Pinpoint the cell where the given text exists, returning its (x, y) midpoint coordinate. 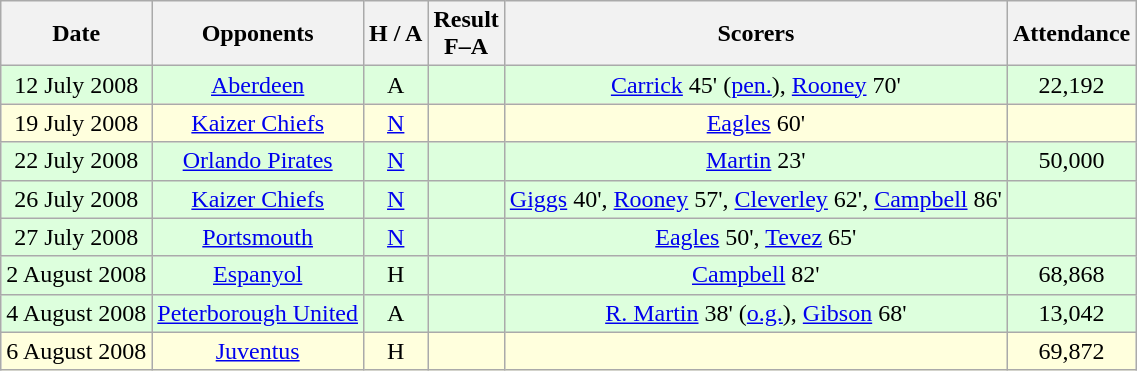
22,192 (1071, 85)
Eagles 50', Tevez 65' (756, 237)
Portsmouth (258, 237)
12 July 2008 (76, 85)
69,872 (1071, 351)
4 August 2008 (76, 313)
Giggs 40', Rooney 57', Cleverley 62', Campbell 86' (756, 199)
22 July 2008 (76, 161)
Carrick 45' (pen.), Rooney 70' (756, 85)
50,000 (1071, 161)
Espanyol (258, 275)
H / A (396, 34)
Scorers (756, 34)
Martin 23' (756, 161)
Campbell 82' (756, 275)
ResultF–A (466, 34)
68,868 (1071, 275)
Eagles 60' (756, 123)
26 July 2008 (76, 199)
Juventus (258, 351)
Date (76, 34)
19 July 2008 (76, 123)
Attendance (1071, 34)
R. Martin 38' (o.g.), Gibson 68' (756, 313)
27 July 2008 (76, 237)
Orlando Pirates (258, 161)
Peterborough United (258, 313)
2 August 2008 (76, 275)
13,042 (1071, 313)
Aberdeen (258, 85)
Opponents (258, 34)
6 August 2008 (76, 351)
